Return [X, Y] of the center of cell containing provided text 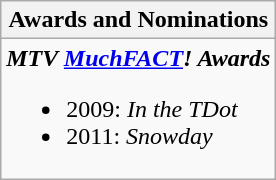
Awards and Nominations [138, 20]
MTV MuchFACT! Awards2009: In the TDot2011: Snowday [138, 109]
